Return the [x, y] coordinate for the center point of the cell that contains the specified text.  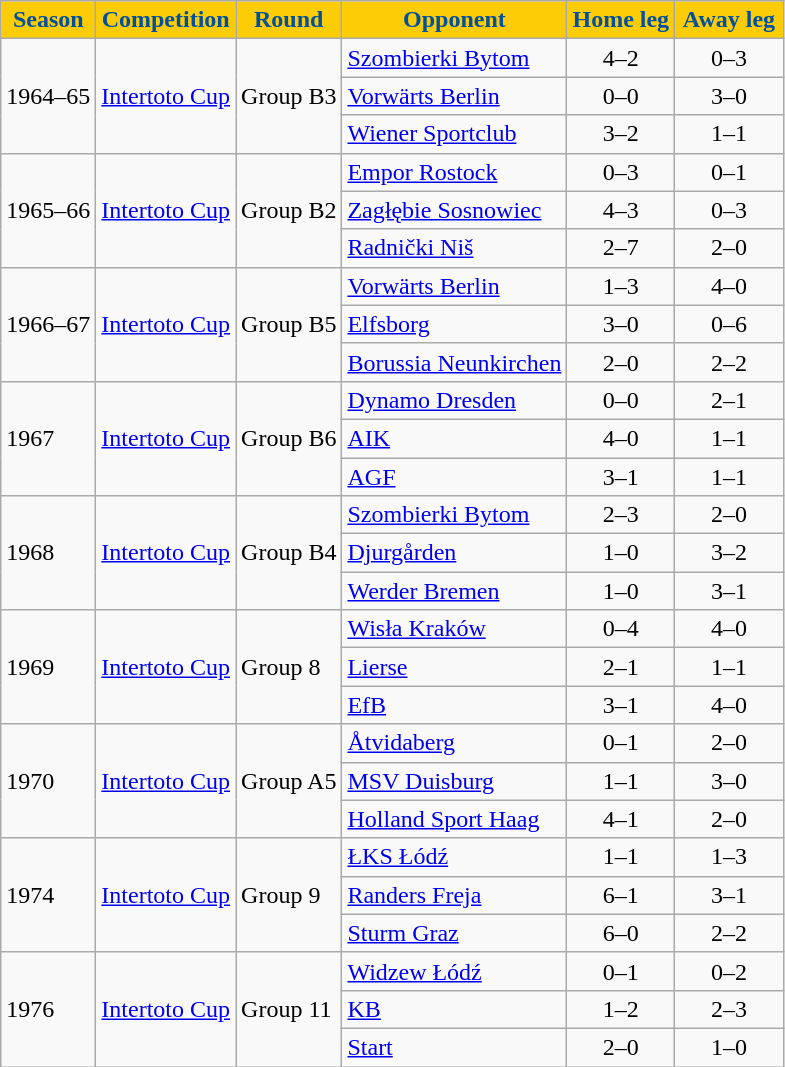
Wiener Sportclub [454, 134]
Round [289, 20]
Werder Bremen [454, 591]
0–2 [730, 971]
Start [454, 1047]
Lierse [454, 667]
1964–65 [48, 96]
Home leg [621, 20]
Djurgården [454, 553]
Group B5 [289, 324]
Sturm Graz [454, 933]
Group B4 [289, 553]
1965–66 [48, 210]
4–1 [621, 819]
0–4 [621, 629]
6–0 [621, 933]
EfB [454, 705]
4–3 [621, 210]
2–7 [621, 248]
Borussia Neunkirchen [454, 362]
Group B3 [289, 96]
Elfsborg [454, 324]
Group B6 [289, 438]
1966–67 [48, 324]
Away leg [730, 20]
Group B2 [289, 210]
KB [454, 1009]
1968 [48, 553]
Opponent [454, 20]
1970 [48, 781]
Empor Rostock [454, 172]
1–2 [621, 1009]
Competition [166, 20]
1976 [48, 1009]
Zagłębie Sosnowiec [454, 210]
Season [48, 20]
Group A5 [289, 781]
Radnički Niš [454, 248]
1969 [48, 667]
Group 8 [289, 667]
Dynamo Dresden [454, 400]
Åtvidaberg [454, 743]
MSV Duisburg [454, 781]
Group 9 [289, 895]
1967 [48, 438]
ŁKS Łódź [454, 857]
AIK [454, 438]
Randers Freja [454, 895]
Group 11 [289, 1009]
AGF [454, 477]
Widzew Łódź [454, 971]
Wisła Kraków [454, 629]
1974 [48, 895]
4–2 [621, 58]
6–1 [621, 895]
Holland Sport Haag [454, 819]
0–6 [730, 324]
